Capture the cell that displays the provided text and extract its (x, y) central coordinate. 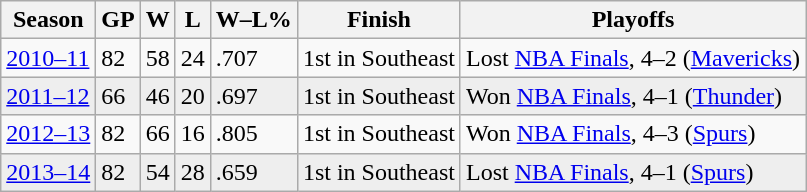
Won NBA Finals, 4–3 (Spurs) (632, 134)
20 (192, 96)
2011–12 (48, 96)
L (192, 20)
W–L% (254, 20)
2012–13 (48, 134)
Finish (378, 20)
GP (118, 20)
24 (192, 58)
2013–14 (48, 172)
46 (158, 96)
.697 (254, 96)
Lost NBA Finals, 4–2 (Mavericks) (632, 58)
Won NBA Finals, 4–1 (Thunder) (632, 96)
Playoffs (632, 20)
58 (158, 58)
2010–11 (48, 58)
.805 (254, 134)
Lost NBA Finals, 4–1 (Spurs) (632, 172)
.707 (254, 58)
16 (192, 134)
28 (192, 172)
W (158, 20)
54 (158, 172)
.659 (254, 172)
Season (48, 20)
